Capture the cell that displays the provided text and extract its [x, y] central coordinate. 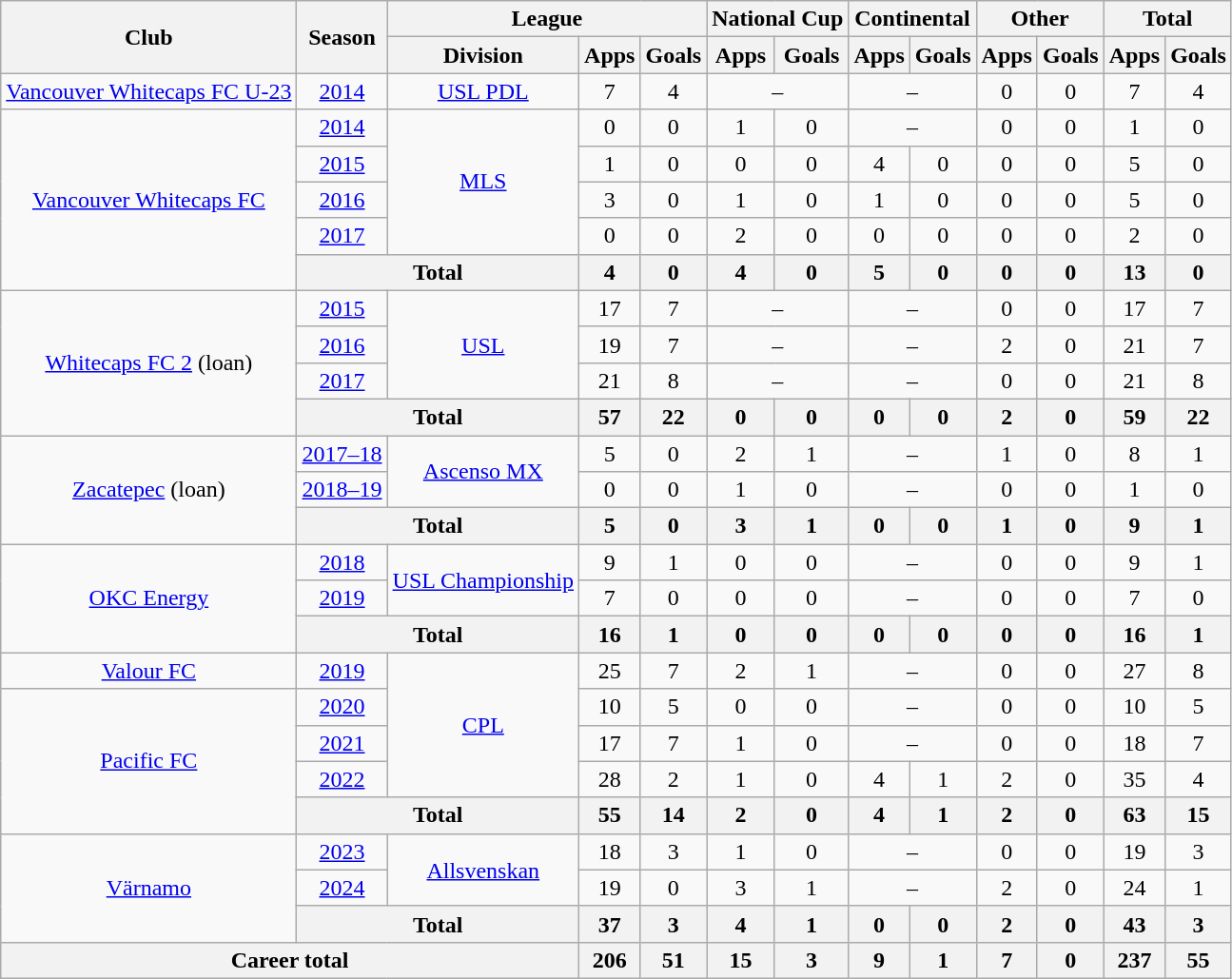
13 [1134, 272]
Vancouver Whitecaps FC [148, 200]
28 [610, 779]
35 [1134, 779]
37 [610, 924]
2022 [342, 779]
USL [483, 344]
206 [610, 960]
National Cup [778, 19]
Zacatepec (loan) [148, 490]
57 [610, 417]
Season [342, 37]
237 [1134, 960]
2018–19 [342, 490]
Other [1040, 19]
24 [1134, 888]
43 [1134, 924]
27 [1134, 671]
Värnamo [148, 888]
CPL [483, 725]
OKC Energy [148, 598]
MLS [483, 182]
USL Championship [483, 580]
14 [674, 815]
25 [610, 671]
Vancouver Whitecaps FC U-23 [148, 91]
2024 [342, 888]
Division [483, 55]
2023 [342, 852]
2021 [342, 743]
2020 [342, 707]
Whitecaps FC 2 (loan) [148, 362]
USL PDL [483, 91]
2018 [342, 562]
Club [148, 37]
Pacific FC [148, 761]
Continental [912, 19]
Ascenso MX [483, 472]
63 [1134, 815]
Valour FC [148, 671]
Allsvenskan [483, 870]
51 [674, 960]
Career total [290, 960]
2017–18 [342, 454]
59 [1134, 417]
League [547, 19]
